Return (x, y) of the center of cell containing provided text 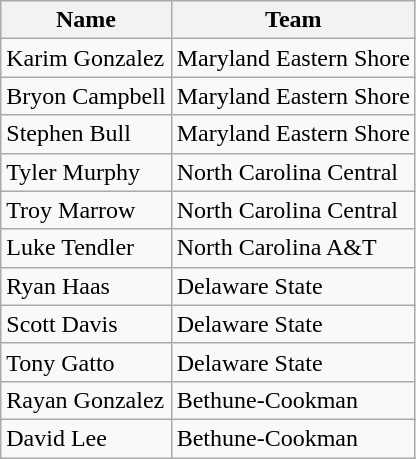
Troy Marrow (86, 210)
Stephen Bull (86, 134)
Team (293, 20)
Karim Gonzalez (86, 58)
Luke Tendler (86, 248)
Ryan Haas (86, 286)
Scott Davis (86, 324)
David Lee (86, 438)
Rayan Gonzalez (86, 400)
Tony Gatto (86, 362)
North Carolina A&T (293, 248)
Name (86, 20)
Tyler Murphy (86, 172)
Bryon Campbell (86, 96)
